Return the (x, y) coordinate for the center point of the cell that contains the specified text.  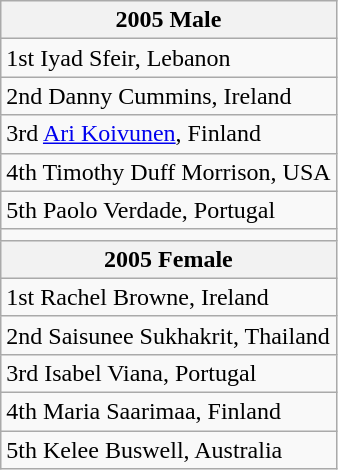
1st Rachel Browne, Ireland (168, 297)
4th Maria Saarimaa, Finland (168, 411)
3rd Isabel Viana, Portugal (168, 373)
1st Iyad Sfeir, Lebanon (168, 58)
2005 Female (168, 259)
2nd Danny Cummins, Ireland (168, 96)
2005 Male (168, 20)
4th Timothy Duff Morrison, USA (168, 172)
2nd Saisunee Sukhakrit, Thailand (168, 335)
3rd Ari Koivunen, Finland (168, 134)
5th Kelee Buswell, Australia (168, 449)
5th Paolo Verdade, Portugal (168, 210)
